Capture the cell that displays the provided text and extract its [x, y] central coordinate. 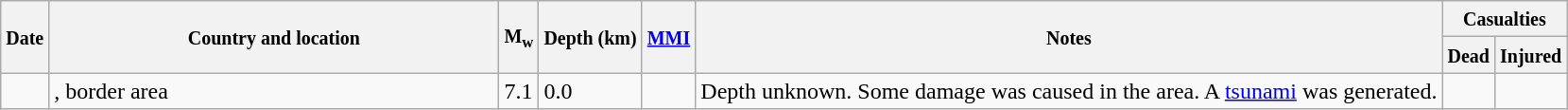
Mw [519, 37]
, border area [274, 91]
Casualties [1505, 19]
Notes [1069, 37]
Depth (km) [590, 37]
Country and location [274, 37]
0.0 [590, 91]
Dead [1469, 55]
7.1 [519, 91]
Depth unknown. Some damage was caused in the area. A tsunami was generated. [1069, 91]
Injured [1531, 55]
Date [25, 37]
MMI [669, 37]
